Scan for the cell matching the given text and deliver its (X, Y) coordinate at center. 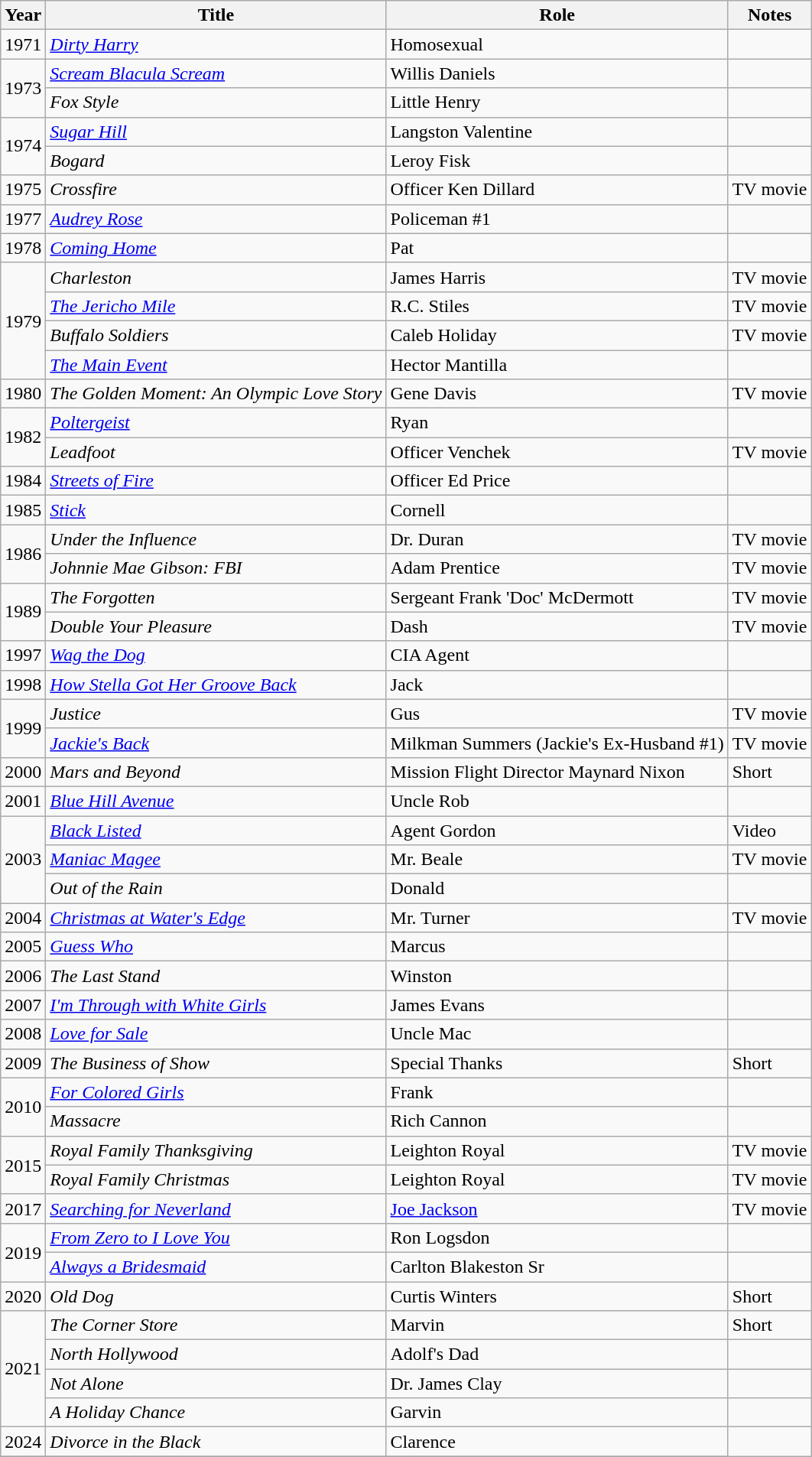
2003 (23, 859)
Stick (216, 510)
Garvin (557, 1413)
Coming Home (216, 248)
1982 (23, 437)
Policeman #1 (557, 219)
Dr. James Clay (557, 1384)
Willis Daniels (557, 73)
Dash (557, 626)
2007 (23, 1005)
Massacre (216, 1121)
Black Listed (216, 830)
Always a Bridesmaid (216, 1267)
The Last Stand (216, 976)
Scream Blacula Scream (216, 73)
Clarence (557, 1442)
Curtis Winters (557, 1296)
Poltergeist (216, 423)
1975 (23, 190)
1986 (23, 554)
2006 (23, 976)
1997 (23, 655)
1989 (23, 612)
The Business of Show (216, 1063)
1979 (23, 320)
Officer Ken Dillard (557, 190)
Special Thanks (557, 1063)
2004 (23, 918)
2015 (23, 1165)
2020 (23, 1296)
Under the Influence (216, 539)
Winston (557, 976)
Leadfoot (216, 452)
Guess Who (216, 947)
James Harris (557, 277)
Hector Mantilla (557, 365)
Crossfire (216, 190)
Homosexual (557, 44)
Jackie's Back (216, 743)
Langston Valentine (557, 132)
Officer Ed Price (557, 481)
Not Alone (216, 1384)
Gus (557, 714)
1998 (23, 685)
Caleb Holiday (557, 335)
The Corner Store (216, 1325)
Adolf's Dad (557, 1355)
2024 (23, 1442)
2008 (23, 1034)
Little Henry (557, 102)
Royal Family Thanksgiving (216, 1150)
Justice (216, 714)
1977 (23, 219)
2009 (23, 1063)
Maniac Magee (216, 860)
1978 (23, 248)
Leroy Fisk (557, 161)
1973 (23, 88)
Double Your Pleasure (216, 626)
The Main Event (216, 365)
How Stella Got Her Groove Back (216, 685)
CIA Agent (557, 655)
The Jericho Mile (216, 306)
North Hollywood (216, 1355)
2017 (23, 1208)
Marvin (557, 1325)
Royal Family Christmas (216, 1179)
1985 (23, 510)
I'm Through with White Girls (216, 1005)
Wag the Dog (216, 655)
Blue Hill Avenue (216, 801)
Mission Flight Director Maynard Nixon (557, 772)
1999 (23, 728)
1971 (23, 44)
Marcus (557, 947)
Ron Logsdon (557, 1237)
R.C. Stiles (557, 306)
1974 (23, 146)
Dirty Harry (216, 44)
Sugar Hill (216, 132)
Gene Davis (557, 394)
Uncle Mac (557, 1034)
1984 (23, 481)
Officer Venchek (557, 452)
Bogard (216, 161)
Year (23, 15)
Mr. Turner (557, 918)
Buffalo Soldiers (216, 335)
Agent Gordon (557, 830)
Streets of Fire (216, 481)
Out of the Rain (216, 889)
Carlton Blakeston Sr (557, 1267)
1980 (23, 394)
Notes (769, 15)
Video (769, 830)
Adam Prentice (557, 568)
From Zero to I Love You (216, 1237)
Dr. Duran (557, 539)
2001 (23, 801)
James Evans (557, 1005)
Divorce in the Black (216, 1442)
Milkman Summers (Jackie's Ex-Husband #1) (557, 743)
2005 (23, 947)
Christmas at Water's Edge (216, 918)
Cornell (557, 510)
Title (216, 15)
Mars and Beyond (216, 772)
Joe Jackson (557, 1208)
A Holiday Chance (216, 1413)
For Colored Girls (216, 1092)
Sergeant Frank 'Doc' McDermott (557, 597)
Love for Sale (216, 1034)
The Golden Moment: An Olympic Love Story (216, 394)
Frank (557, 1092)
Uncle Rob (557, 801)
2021 (23, 1369)
Audrey Rose (216, 219)
Jack (557, 685)
The Forgotten (216, 597)
Pat (557, 248)
Mr. Beale (557, 860)
Rich Cannon (557, 1121)
Searching for Neverland (216, 1208)
2010 (23, 1107)
Charleston (216, 277)
Ryan (557, 423)
Fox Style (216, 102)
2019 (23, 1252)
Old Dog (216, 1296)
2000 (23, 772)
Donald (557, 889)
Johnnie Mae Gibson: FBI (216, 568)
Role (557, 15)
